Search for the cell housing the specified text and yield its [x, y] center coordinate. 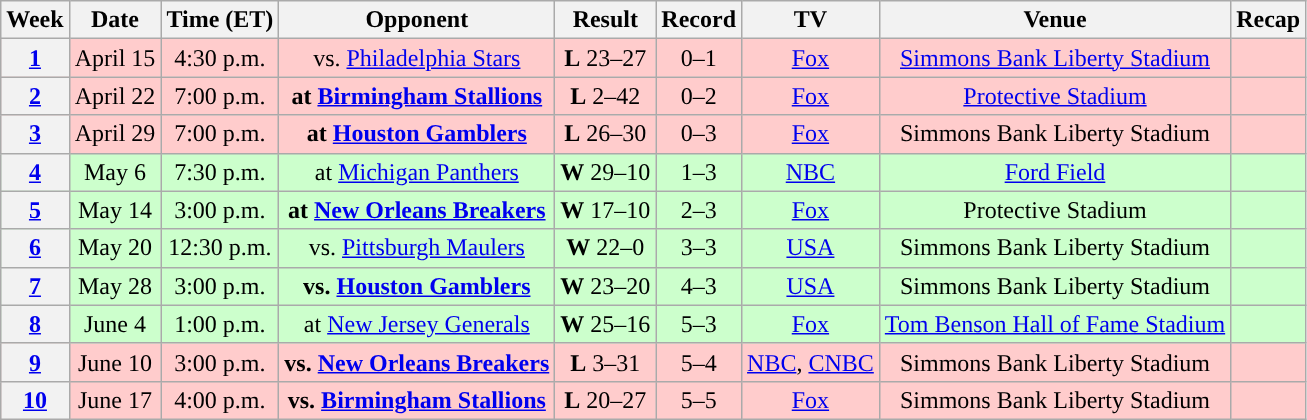
at Houston Gamblers [417, 134]
April 22 [115, 96]
May 20 [115, 248]
L 2–42 [606, 96]
9 [35, 362]
at Michigan Panthers [417, 172]
April 29 [115, 134]
7 [35, 286]
12:30 p.m. [220, 248]
W 17–10 [606, 210]
4–3 [699, 286]
June 4 [115, 324]
Tom Benson Hall of Fame Stadium [1054, 324]
1–3 [699, 172]
May 14 [115, 210]
May 28 [115, 286]
Recap [1268, 20]
Opponent [417, 20]
0–2 [699, 96]
at New Orleans Breakers [417, 210]
Ford Field [1054, 172]
NBC [811, 172]
L 23–27 [606, 58]
Venue [1054, 20]
5–5 [699, 400]
vs. Birmingham Stallions [417, 400]
1 [35, 58]
Date [115, 20]
W 25–16 [606, 324]
10 [35, 400]
W 29–10 [606, 172]
April 15 [115, 58]
5–4 [699, 362]
TV [811, 20]
5 [35, 210]
Week [35, 20]
4:30 p.m. [220, 58]
vs. Houston Gamblers [417, 286]
L 3–31 [606, 362]
5–3 [699, 324]
6 [35, 248]
3 [35, 134]
L 26–30 [606, 134]
Record [699, 20]
2 [35, 96]
W 22–0 [606, 248]
7:30 p.m. [220, 172]
L 20–27 [606, 400]
8 [35, 324]
3–3 [699, 248]
May 6 [115, 172]
at Birmingham Stallions [417, 96]
2–3 [699, 210]
NBC, CNBC [811, 362]
June 10 [115, 362]
vs. Philadelphia Stars [417, 58]
Result [606, 20]
Time (ET) [220, 20]
1:00 p.m. [220, 324]
0–1 [699, 58]
at New Jersey Generals [417, 324]
4 [35, 172]
vs. New Orleans Breakers [417, 362]
W 23–20 [606, 286]
4:00 p.m. [220, 400]
vs. Pittsburgh Maulers [417, 248]
0–3 [699, 134]
June 17 [115, 400]
